Pinpoint the cell where the given text exists, returning its [x, y] midpoint coordinate. 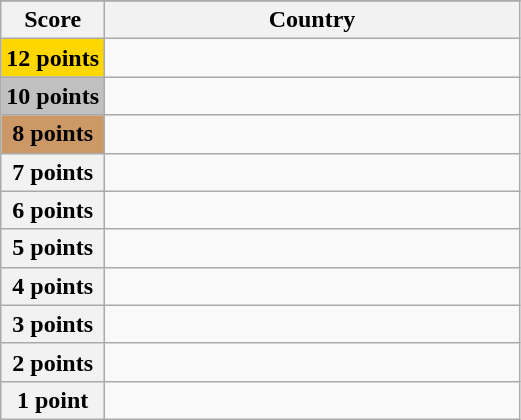
4 points [53, 286]
6 points [53, 210]
3 points [53, 324]
7 points [53, 172]
5 points [53, 248]
1 point [53, 400]
Score [53, 20]
2 points [53, 362]
12 points [53, 58]
Country [312, 20]
10 points [53, 96]
8 points [53, 134]
